Pinpoint the cell where the given text exists, returning its [X, Y] midpoint coordinate. 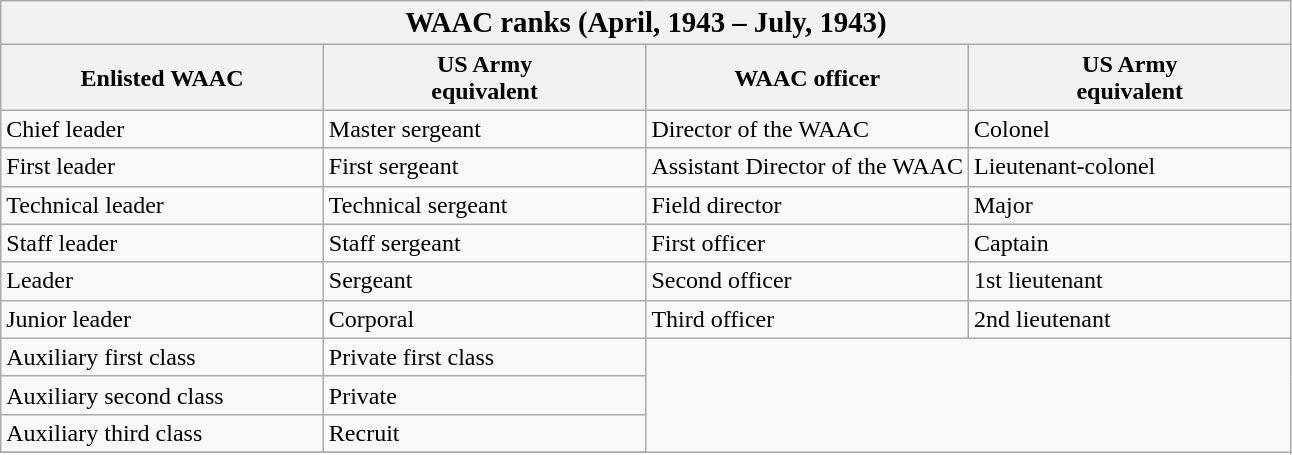
Second officer [808, 281]
Staff leader [162, 243]
Master sergeant [484, 129]
Director of the WAAC [808, 129]
Lieutenant-colonel [1130, 167]
Enlisted WAAC [162, 78]
Major [1130, 205]
Auxiliary first class [162, 357]
2nd lieutenant [1130, 319]
Captain [1130, 243]
First leader [162, 167]
1st lieutenant [1130, 281]
Chief leader [162, 129]
Staff sergeant [484, 243]
WAAC ranks (April, 1943 – July, 1943) [646, 23]
WAAC officer [808, 78]
Private [484, 395]
Auxiliary second class [162, 395]
First sergeant [484, 167]
Technical leader [162, 205]
Private first class [484, 357]
Sergeant [484, 281]
Third officer [808, 319]
Auxiliary third class [162, 433]
Field director [808, 205]
Leader [162, 281]
Assistant Director of the WAAC [808, 167]
First officer [808, 243]
Junior leader [162, 319]
Corporal [484, 319]
Technical sergeant [484, 205]
Colonel [1130, 129]
Recruit [484, 433]
